Provide the [X, Y] coordinate of the cell's center where the given text is located.  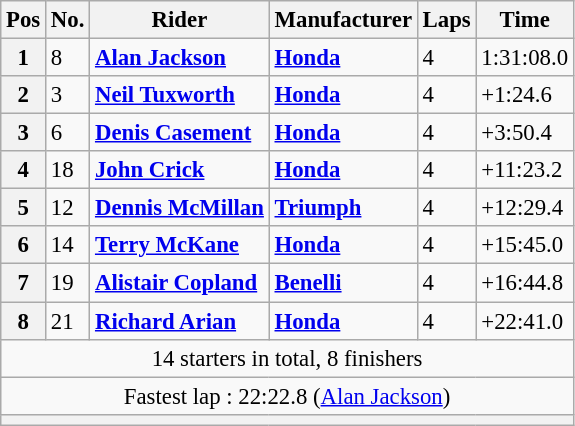
Dennis McMillan [180, 208]
14 starters in total, 8 finishers [288, 358]
Richard Arian [180, 321]
12 [68, 208]
18 [68, 170]
Alistair Copland [180, 283]
Denis Casement [180, 133]
Neil Tuxworth [180, 95]
19 [68, 283]
Fastest lap : 22:22.8 (Alan Jackson) [288, 396]
Laps [446, 20]
+16:44.8 [524, 283]
7 [24, 283]
No. [68, 20]
Rider [180, 20]
Alan Jackson [180, 58]
John Crick [180, 170]
+3:50.4 [524, 133]
Time [524, 20]
+22:41.0 [524, 321]
1:31:08.0 [524, 58]
+1:24.6 [524, 95]
+11:23.2 [524, 170]
21 [68, 321]
+15:45.0 [524, 245]
5 [24, 208]
Triumph [343, 208]
1 [24, 58]
14 [68, 245]
Manufacturer [343, 20]
+12:29.4 [524, 208]
Benelli [343, 283]
Pos [24, 20]
Terry McKane [180, 245]
2 [24, 95]
